Return the (X, Y) coordinate for the center point of the cell that contains the specified text.  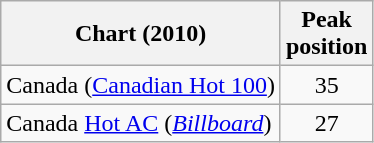
Chart (2010) (141, 34)
27 (326, 123)
Canada Hot AC (Billboard) (141, 123)
Peakposition (326, 34)
35 (326, 85)
Canada (Canadian Hot 100) (141, 85)
